Search for the cell housing the specified text and yield its [x, y] center coordinate. 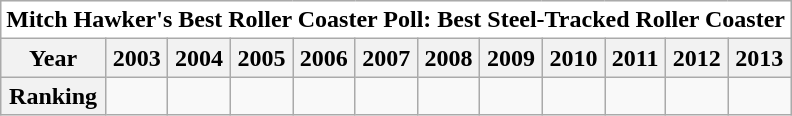
2013 [760, 58]
2009 [511, 58]
2004 [199, 58]
Year [54, 58]
2010 [573, 58]
2012 [697, 58]
Mitch Hawker's Best Roller Coaster Poll: Best Steel-Tracked Roller Coaster [396, 20]
2007 [386, 58]
2003 [136, 58]
2008 [448, 58]
2005 [261, 58]
2006 [324, 58]
Ranking [54, 96]
2011 [636, 58]
